Capture the cell that displays the provided text and extract its [x, y] central coordinate. 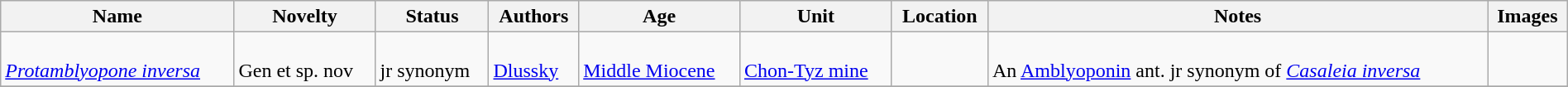
Dlussky [534, 60]
Status [432, 17]
jr synonym [432, 60]
Unit [815, 17]
Location [939, 17]
Notes [1237, 17]
Chon-Tyz mine [815, 60]
Name [117, 17]
An Amblyoponin ant. jr synonym of Casaleia inversa [1237, 60]
Gen et sp. nov [304, 60]
Middle Miocene [660, 60]
Age [660, 17]
Protamblyopone inversa [117, 60]
Authors [534, 17]
Novelty [304, 17]
Images [1528, 17]
